Output the (X, Y) coordinate of the center of the cell containing the given text.  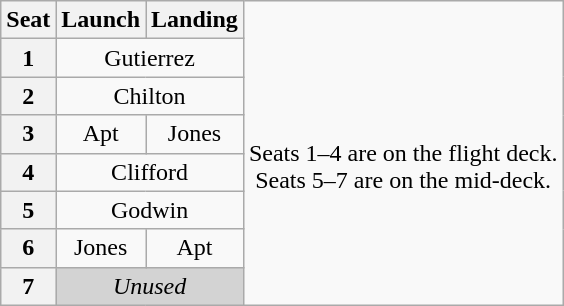
Landing (195, 20)
1 (28, 58)
3 (28, 134)
5 (28, 210)
7 (28, 286)
2 (28, 96)
Seats 1–4 are on the flight deck.Seats 5–7 are on the mid-deck. (403, 153)
Unused (150, 286)
Godwin (150, 210)
6 (28, 248)
Gutierrez (150, 58)
Clifford (150, 172)
4 (28, 172)
Chilton (150, 96)
Launch (101, 20)
Seat (28, 20)
